Extract the (X, Y) coordinate from the center of the cell holding the provided text.  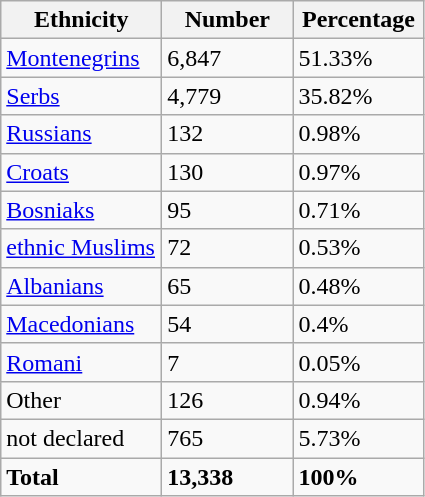
130 (228, 172)
54 (228, 324)
0.48% (358, 286)
Percentage (358, 20)
0.94% (358, 400)
51.33% (358, 58)
Montenegrins (82, 58)
Russians (82, 134)
Total (82, 477)
0.71% (358, 210)
Albanians (82, 286)
Romani (82, 362)
95 (228, 210)
Serbs (82, 96)
7 (228, 362)
5.73% (358, 438)
Bosniaks (82, 210)
0.4% (358, 324)
Number (228, 20)
ethnic Muslims (82, 248)
Other (82, 400)
0.53% (358, 248)
0.05% (358, 362)
Ethnicity (82, 20)
13,338 (228, 477)
6,847 (228, 58)
35.82% (358, 96)
not declared (82, 438)
0.98% (358, 134)
4,779 (228, 96)
0.97% (358, 172)
765 (228, 438)
72 (228, 248)
65 (228, 286)
126 (228, 400)
100% (358, 477)
132 (228, 134)
Macedonians (82, 324)
Croats (82, 172)
